Pinpoint the cell where the given text exists, returning its (X, Y) midpoint coordinate. 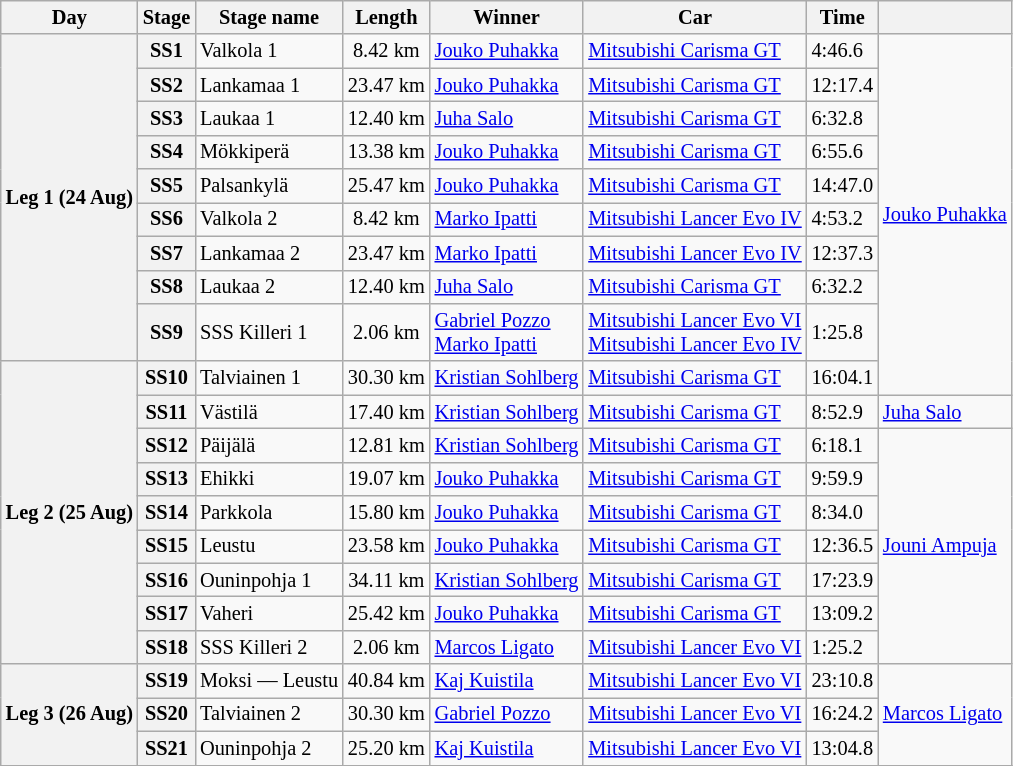
12:37.3 (842, 253)
SS18 (166, 647)
6:32.2 (842, 287)
Mitsubishi Lancer Evo VIMitsubishi Lancer Evo IV (694, 332)
23:10.8 (842, 681)
Talviainen 1 (269, 378)
15.80 km (386, 513)
Time (842, 17)
SS12 (166, 445)
Parkkola (269, 513)
8:52.9 (842, 412)
8:34.0 (842, 513)
Valkola 2 (269, 219)
25.42 km (386, 613)
Vaheri (269, 613)
Talviainen 2 (269, 714)
SS21 (166, 748)
SS6 (166, 219)
Gabriel Pozzo (507, 714)
40.84 km (386, 681)
6:55.6 (842, 152)
Valkola 1 (269, 51)
13:09.2 (842, 613)
Moksi — Leustu (269, 681)
Ouninpohja 2 (269, 748)
Päijälä (269, 445)
Stage name (269, 17)
23.58 km (386, 546)
Car (694, 17)
SSS Killeri 2 (269, 647)
1:25.8 (842, 332)
6:32.8 (842, 118)
Leg 2 (25 Aug) (70, 512)
Lankamaa 2 (269, 253)
SS17 (166, 613)
Västilä (269, 412)
14:47.0 (842, 186)
25.47 km (386, 186)
SS13 (166, 479)
Length (386, 17)
SS20 (166, 714)
13:04.8 (842, 748)
4:46.6 (842, 51)
SS3 (166, 118)
16:04.1 (842, 378)
SS16 (166, 580)
Stage (166, 17)
19.07 km (386, 479)
SS7 (166, 253)
SS1 (166, 51)
Leg 3 (26 Aug) (70, 714)
Mökkiperä (269, 152)
Day (70, 17)
25.20 km (386, 748)
13.38 km (386, 152)
SS9 (166, 332)
Lankamaa 1 (269, 85)
17.40 km (386, 412)
12:36.5 (842, 546)
12:17.4 (842, 85)
Leg 1 (24 Aug) (70, 198)
SS4 (166, 152)
SS14 (166, 513)
4:53.2 (842, 219)
Palsankylä (269, 186)
34.11 km (386, 580)
16:24.2 (842, 714)
SS5 (166, 186)
SSS Killeri 1 (269, 332)
12.81 km (386, 445)
SS11 (166, 412)
Ehikki (269, 479)
Winner (507, 17)
Laukaa 1 (269, 118)
SS2 (166, 85)
SS10 (166, 378)
17:23.9 (842, 580)
Jouni Ampuja (945, 546)
Leustu (269, 546)
SS15 (166, 546)
6:18.1 (842, 445)
Gabriel Pozzo Marko Ipatti (507, 332)
9:59.9 (842, 479)
SS8 (166, 287)
Laukaa 2 (269, 287)
1:25.2 (842, 647)
Ouninpohja 1 (269, 580)
SS19 (166, 681)
